Scan for the cell matching the given text and deliver its [x, y] coordinate at center. 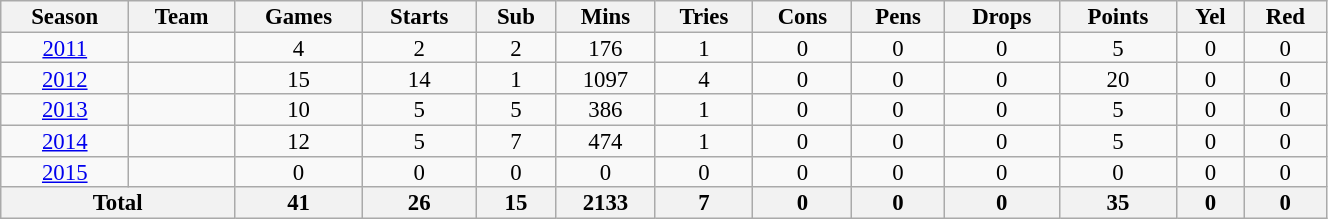
Season [65, 16]
Sub [516, 16]
26 [420, 204]
Points [1118, 16]
Total [118, 204]
Yel [1211, 16]
20 [1118, 78]
14 [420, 78]
1097 [606, 78]
Red [1285, 16]
41 [299, 204]
2015 [65, 172]
2133 [606, 204]
35 [1118, 204]
Games [299, 16]
386 [606, 110]
2011 [65, 48]
Cons [802, 16]
10 [299, 110]
Pens [898, 16]
Tries [704, 16]
2014 [65, 140]
Team [182, 16]
2013 [65, 110]
12 [299, 140]
2012 [65, 78]
176 [606, 48]
Drops [1002, 16]
Starts [420, 16]
474 [606, 140]
Mins [606, 16]
